Detect which cell encompasses the target text, then output its (x, y) center coordinate. 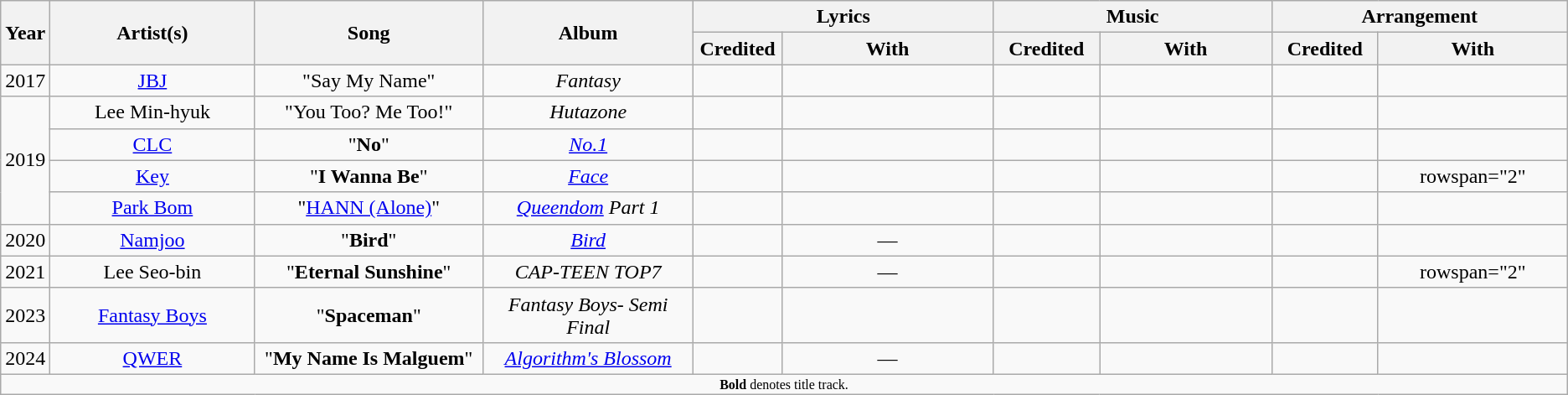
Namjoo (152, 240)
"Bird" (369, 240)
Hutazone (588, 112)
Year (25, 33)
"Spaceman" (369, 315)
"You Too? Me Too!" (369, 112)
"Eternal Sunshine" (369, 272)
Fantasy Boys- Semi Final (588, 315)
Fantasy (588, 81)
No.1 (588, 144)
"Say My Name" (369, 81)
Song (369, 33)
Algorithm's Blossom (588, 358)
Lee Seo-bin (152, 272)
Music (1132, 17)
2021 (25, 272)
CLC (152, 144)
"I Wanna Be" (369, 176)
2023 (25, 315)
Queendom Part 1 (588, 208)
Artist(s) (152, 33)
Fantasy Boys (152, 315)
"My Name Is Malguem" (369, 358)
Key (152, 176)
2020 (25, 240)
Album (588, 33)
QWER (152, 358)
Park Bom (152, 208)
Arrangement (1419, 17)
JBJ (152, 81)
2024 (25, 358)
"HANN (Alone)" (369, 208)
2019 (25, 160)
2017 (25, 81)
Bold denotes title track. (784, 384)
"No" (369, 144)
CAP-TEEN TOP7 (588, 272)
Bird (588, 240)
Lee Min-hyuk (152, 112)
Lyrics (843, 17)
Face (588, 176)
